Extract the (X, Y) coordinate from the center of the cell holding the provided text.  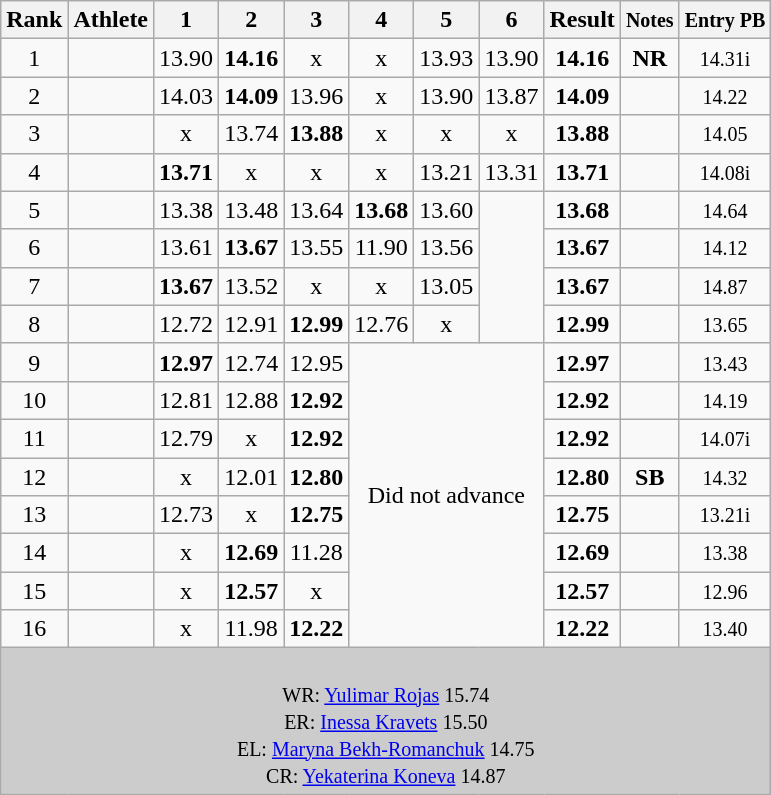
14.07i (725, 438)
14.87 (725, 286)
13.43 (725, 362)
16 (34, 629)
13.64 (316, 210)
12.76 (382, 324)
SB (650, 477)
15 (34, 591)
13.52 (252, 286)
14.22 (725, 96)
13 (34, 515)
Rank (34, 20)
13.74 (252, 134)
12.88 (252, 400)
14.31i (725, 58)
13.31 (512, 172)
WR: Yulimar Rojas 15.74ER: Inessa Kravets 15.50 EL: Maryna Bekh-Romanchuk 14.75CR: Yekaterina Koneva 14.87 (386, 721)
13.05 (446, 286)
11.28 (316, 553)
12.72 (186, 324)
11.98 (252, 629)
Entry PB (725, 20)
12.01 (252, 477)
12.79 (186, 438)
13.61 (186, 248)
14.03 (186, 96)
14.19 (725, 400)
8 (34, 324)
NR (650, 58)
14.32 (725, 477)
Athlete (111, 20)
13.60 (446, 210)
13.65 (725, 324)
13.48 (252, 210)
12.95 (316, 362)
13.55 (316, 248)
11 (34, 438)
10 (34, 400)
12.81 (186, 400)
7 (34, 286)
12.96 (725, 591)
12.74 (252, 362)
Notes (650, 20)
14.12 (725, 248)
13.87 (512, 96)
Did not advance (446, 495)
14.64 (725, 210)
13.21i (725, 515)
14.08i (725, 172)
13.21 (446, 172)
12.91 (252, 324)
13.56 (446, 248)
9 (34, 362)
14.05 (725, 134)
11.90 (382, 248)
13.40 (725, 629)
12.73 (186, 515)
13.93 (446, 58)
Result (582, 20)
13.96 (316, 96)
14 (34, 553)
12 (34, 477)
